Capture the cell that displays the provided text and extract its (x, y) central coordinate. 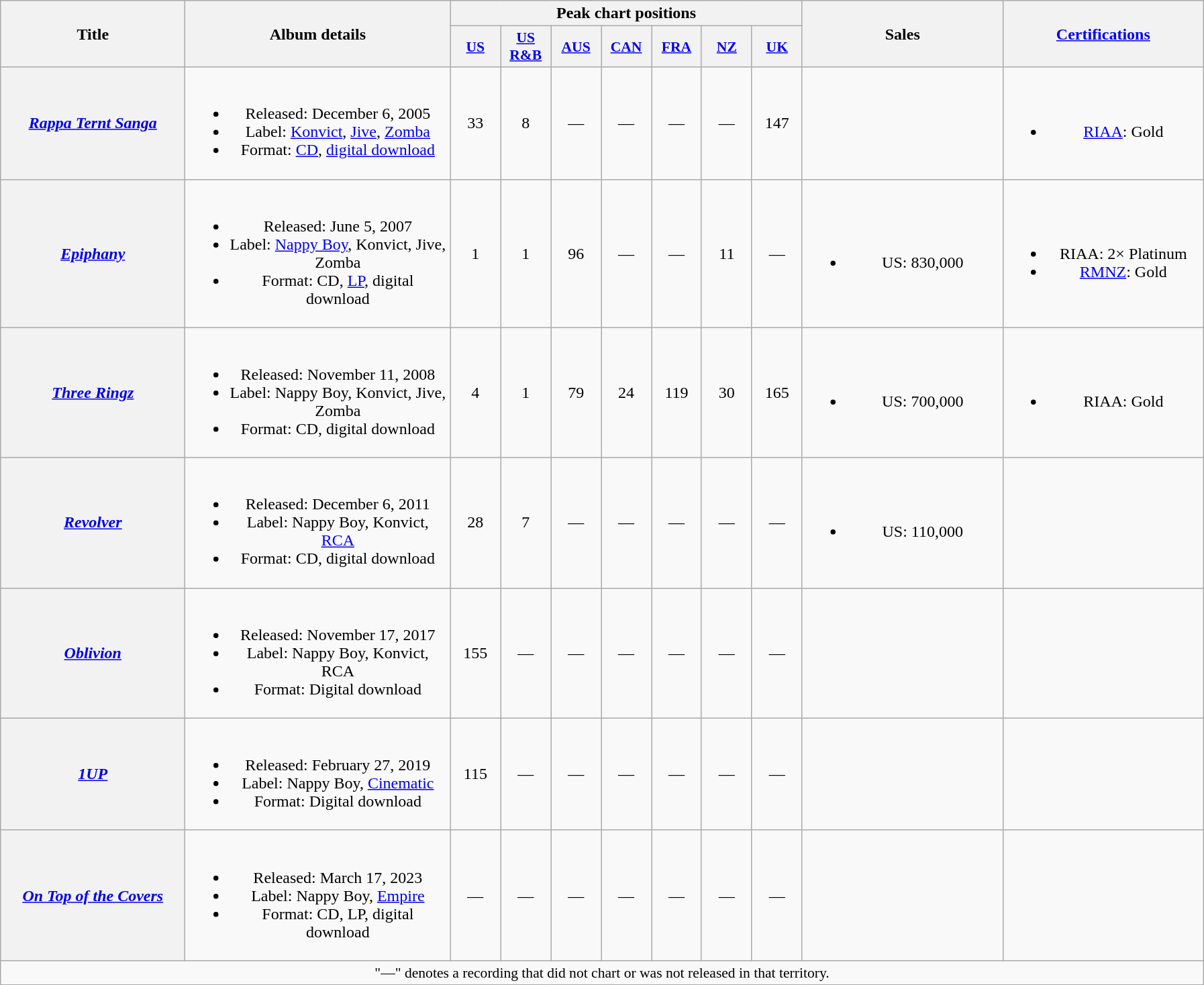
Album details (318, 34)
Certifications (1103, 34)
11 (726, 254)
Released: June 5, 2007Label: Nappy Boy, Konvict, Jive, ZombaFormat: CD, LP, digital download (318, 254)
4 (475, 393)
FRA (676, 47)
NZ (726, 47)
Released: December 6, 2011Label: Nappy Boy, Konvict, RCAFormat: CD, digital download (318, 523)
7 (526, 523)
Three Ringz (93, 393)
28 (475, 523)
Released: November 11, 2008Label: Nappy Boy, Konvict, Jive, ZombaFormat: CD, digital download (318, 393)
Released: February 27, 2019Label: Nappy Boy, CinematicFormat: Digital download (318, 774)
US R&B (526, 47)
US: 110,000 (902, 523)
Released: December 6, 2005Label: Konvict, Jive, ZombaFormat: CD, digital download (318, 123)
RIAA: 2× PlatinumRMNZ: Gold (1103, 254)
US: 830,000 (902, 254)
US: 700,000 (902, 393)
119 (676, 393)
115 (475, 774)
AUS (576, 47)
Epiphany (93, 254)
155 (475, 653)
Sales (902, 34)
"—" denotes a recording that did not chart or was not released in that territory. (603, 972)
Title (93, 34)
CAN (627, 47)
147 (777, 123)
Oblivion (93, 653)
30 (726, 393)
24 (627, 393)
96 (576, 254)
Revolver (93, 523)
Peak chart positions (626, 13)
UK (777, 47)
33 (475, 123)
Released: November 17, 2017Label: Nappy Boy, Konvict, RCAFormat: Digital download (318, 653)
Rappa Ternt Sanga (93, 123)
79 (576, 393)
US (475, 47)
Released: March 17, 2023Label: Nappy Boy, EmpireFormat: CD, LP, digital download (318, 895)
8 (526, 123)
1UP (93, 774)
165 (777, 393)
On Top of the Covers (93, 895)
